Determine the (X, Y) coordinate at the center of the cell enclosing the given text.  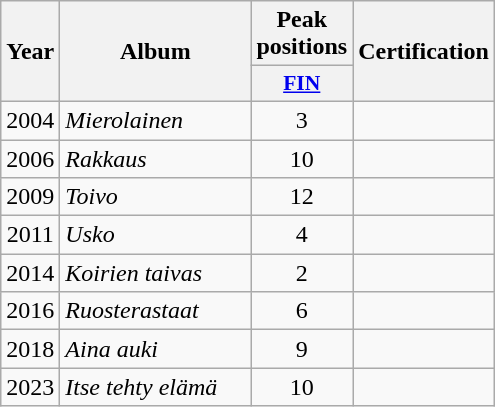
6 (302, 311)
FIN (302, 84)
Usko (156, 235)
Aina auki (156, 349)
Album (156, 52)
2023 (30, 387)
Koirien taivas (156, 273)
Ruosterastaat (156, 311)
4 (302, 235)
12 (302, 197)
2016 (30, 311)
2 (302, 273)
Rakkaus (156, 159)
3 (302, 120)
2009 (30, 197)
9 (302, 349)
Toivo (156, 197)
2004 (30, 120)
2006 (30, 159)
2018 (30, 349)
Mierolainen (156, 120)
2014 (30, 273)
Certification (424, 52)
Peak positions (302, 34)
2011 (30, 235)
Year (30, 52)
Itse tehty elämä (156, 387)
